Extract the [X, Y] coordinate from the center of the cell holding the provided text.  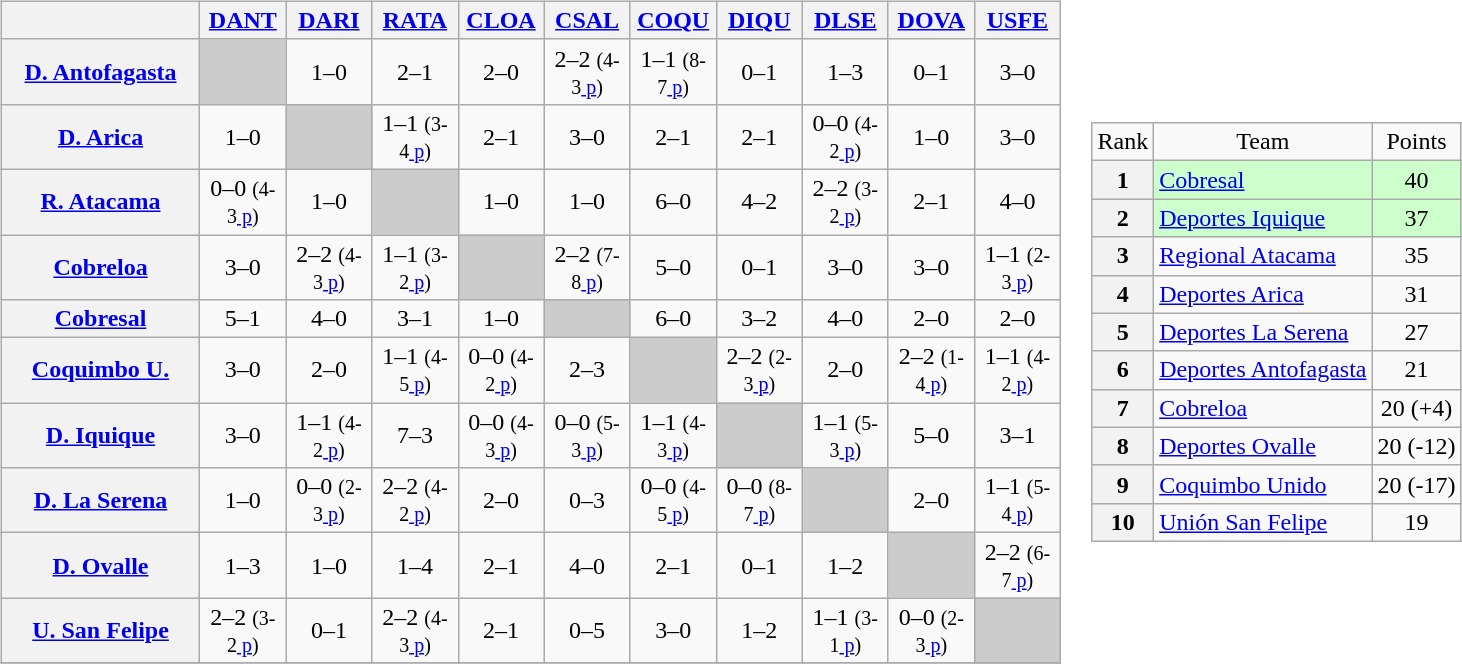
3–2 [759, 319]
2–2 (2-3 p) [759, 370]
5 [1123, 332]
4 [1123, 294]
D. Iquique [100, 436]
Regional Atacama [1263, 256]
D. Ovalle [100, 566]
1 [1123, 180]
Deportes Ovalle [1263, 446]
Points [1416, 142]
2–3 [587, 370]
0–0 (4-5 p) [673, 500]
7–3 [415, 436]
20 (-12) [1416, 446]
Coquimbo Unido [1263, 484]
CSAL [587, 20]
DANT [243, 20]
1–1 (3-1 p) [845, 630]
0–0 (5-3 p) [587, 436]
1–1 (8-7 p) [673, 72]
Deportes Arica [1263, 294]
COQU [673, 20]
35 [1416, 256]
DIQU [759, 20]
Deportes Antofagasta [1263, 370]
R. Atacama [100, 202]
6 [1123, 370]
7 [1123, 408]
0–3 [587, 500]
8 [1123, 446]
4–2 [759, 202]
20 (-17) [1416, 484]
1–1 (4-3 p) [673, 436]
1–4 [415, 566]
0–0 (8-7 p) [759, 500]
D. Antofagasta [100, 72]
Rank [1123, 142]
RATA [415, 20]
40 [1416, 180]
20 (+4) [1416, 408]
1–1 (4-5 p) [415, 370]
1–1 (5-4 p) [1017, 500]
2 [1123, 218]
0–5 [587, 630]
CLOA [501, 20]
2–2 (1-4 p) [931, 370]
Deportes Iquique [1263, 218]
31 [1416, 294]
U. San Felipe [100, 630]
37 [1416, 218]
1–1 (3-2 p) [415, 266]
D. Arica [100, 136]
2–2 (4-2 p) [415, 500]
19 [1416, 522]
Deportes La Serena [1263, 332]
1–1 (2-3 p) [1017, 266]
DOVA [931, 20]
2–2 (6-7 p) [1017, 566]
5–1 [243, 319]
2–2 (7-8 p) [587, 266]
Unión San Felipe [1263, 522]
3 [1123, 256]
Team [1263, 142]
1–1 (5-3 p) [845, 436]
21 [1416, 370]
D. La Serena [100, 500]
Coquimbo U. [100, 370]
27 [1416, 332]
10 [1123, 522]
DLSE [845, 20]
DARI [329, 20]
1–1 (3-4 p) [415, 136]
USFE [1017, 20]
9 [1123, 484]
